Return the (x, y) coordinate for the center point of the cell that contains the specified text.  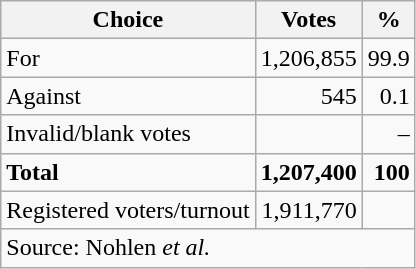
Choice (128, 20)
Invalid/blank votes (128, 134)
Against (128, 96)
99.9 (388, 58)
100 (388, 172)
Votes (308, 20)
Registered voters/turnout (128, 210)
– (388, 134)
Source: Nohlen et al. (208, 248)
545 (308, 96)
Total (128, 172)
For (128, 58)
1,207,400 (308, 172)
1,206,855 (308, 58)
0.1 (388, 96)
1,911,770 (308, 210)
% (388, 20)
